From the cell containing the given text, extract its center point as [x, y] coordinate. 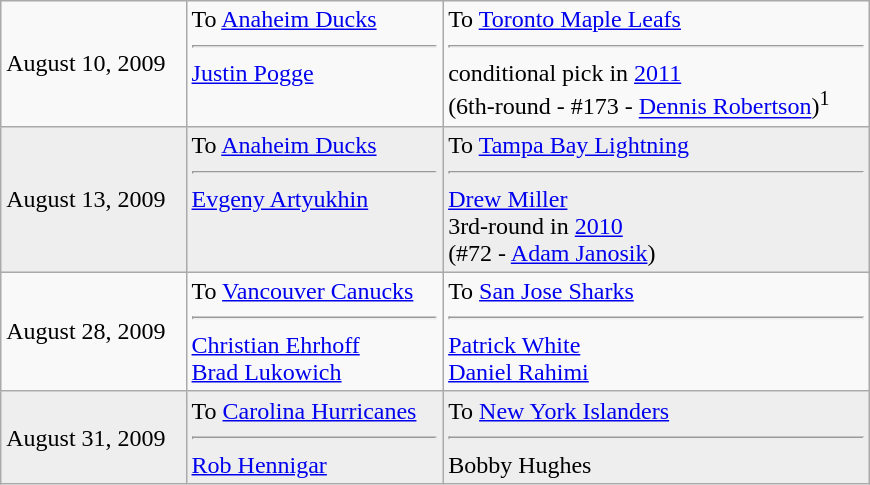
To Carolina HurricanesRob Hennigar [314, 437]
August 31, 2009 [94, 437]
To Toronto Maple Leafsconditional pick in 2011(6th-round - #173 - Dennis Robertson)1 [656, 64]
To New York IslandersBobby Hughes [656, 437]
To San Jose SharksPatrick WhiteDaniel Rahimi [656, 332]
August 10, 2009 [94, 64]
To Anaheim DucksJustin Pogge [314, 64]
To Tampa Bay LightningDrew Miller3rd-round in 2010(#72 - Adam Janosik) [656, 199]
August 13, 2009 [94, 199]
August 28, 2009 [94, 332]
To Anaheim DucksEvgeny Artyukhin [314, 199]
To Vancouver CanucksChristian EhrhoffBrad Lukowich [314, 332]
